Find where the given text appears and provide that cell's center as [X, Y] coordinate. 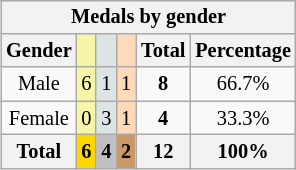
Male [38, 84]
Gender [38, 51]
Medals by gender [148, 17]
Percentage [243, 51]
2 [126, 152]
8 [163, 84]
0 [87, 118]
3 [106, 118]
12 [163, 152]
Female [38, 118]
33.3% [243, 118]
100% [243, 152]
66.7% [243, 84]
